Output the (x, y) coordinate of the center of the cell containing the given text.  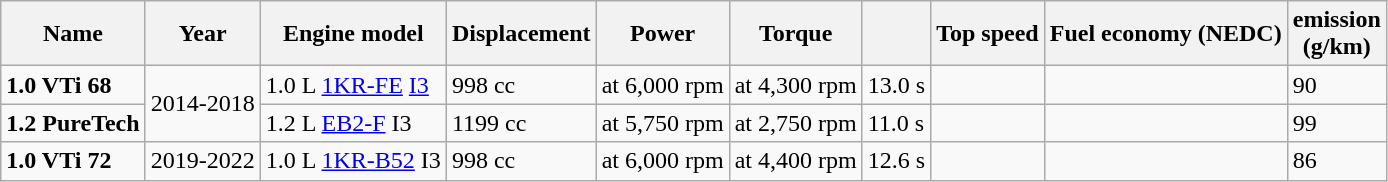
at 5,750 rpm (662, 123)
1.0 L 1KR-FE I3 (353, 85)
Name (73, 34)
2014-2018 (202, 104)
1.0 VTi 72 (73, 161)
12.6 s (896, 161)
1199 cc (521, 123)
Power (662, 34)
Engine model (353, 34)
2019-2022 (202, 161)
Torque (796, 34)
1.2 PureTech (73, 123)
1.2 L EB2-F I3 (353, 123)
Fuel economy (NEDC) (1166, 34)
11.0 s (896, 123)
at 4,400 rpm (796, 161)
at 2,750 rpm (796, 123)
86 (1336, 161)
at 4,300 rpm (796, 85)
90 (1336, 85)
Year (202, 34)
13.0 s (896, 85)
99 (1336, 123)
1.0 L 1KR-B52 I3 (353, 161)
emission(g/km) (1336, 34)
Displacement (521, 34)
1.0 VTi 68 (73, 85)
Top speed (988, 34)
